Search for the cell housing the specified text and yield its (x, y) center coordinate. 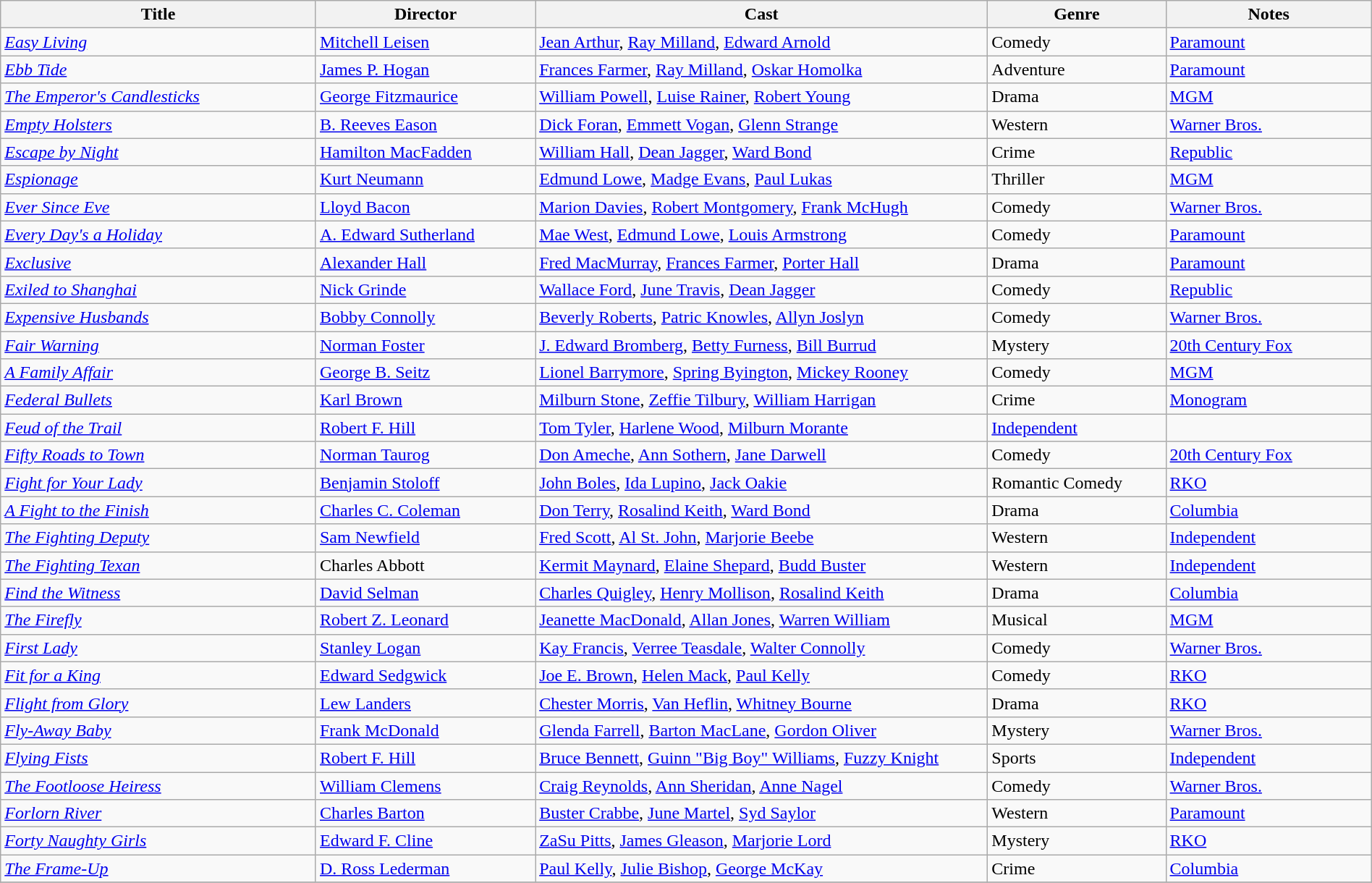
The Emperor's Candlesticks (158, 97)
Fifty Roads to Town (158, 455)
Bruce Bennett, Guinn "Big Boy" Williams, Fuzzy Knight (761, 758)
George B. Seitz (425, 373)
Karl Brown (425, 400)
Fred MacMurray, Frances Farmer, Porter Hall (761, 262)
Forty Naughty Girls (158, 841)
The Fighting Deputy (158, 538)
Edmund Lowe, Madge Evans, Paul Lukas (761, 179)
ZaSu Pitts, James Gleason, Marjorie Lord (761, 841)
Director (425, 14)
Notes (1269, 14)
Flying Fists (158, 758)
Charles Abbott (425, 565)
Frank McDonald (425, 730)
Fight for Your Lady (158, 483)
Buster Crabbe, June Martel, Syd Saylor (761, 814)
William Clemens (425, 785)
James P. Hogan (425, 69)
David Selman (425, 593)
Jean Arthur, Ray Milland, Edward Arnold (761, 42)
Easy Living (158, 42)
Kermit Maynard, Elaine Shepard, Budd Buster (761, 565)
Ever Since Eve (158, 207)
Nick Grinde (425, 290)
First Lady (158, 648)
Chester Morris, Van Heflin, Whitney Bourne (761, 703)
William Hall, Dean Jagger, Ward Bond (761, 152)
Craig Reynolds, Ann Sheridan, Anne Nagel (761, 785)
Fred Scott, Al St. John, Marjorie Beebe (761, 538)
Edward F. Cline (425, 841)
Wallace Ford, June Travis, Dean Jagger (761, 290)
Lew Landers (425, 703)
Charles Quigley, Henry Mollison, Rosalind Keith (761, 593)
Federal Bullets (158, 400)
John Boles, Ida Lupino, Jack Oakie (761, 483)
Expensive Husbands (158, 317)
Genre (1077, 14)
Milburn Stone, Zeffie Tilbury, William Harrigan (761, 400)
Adventure (1077, 69)
Charles C. Coleman (425, 510)
Alexander Hall (425, 262)
Robert Z. Leonard (425, 620)
The Firefly (158, 620)
Exiled to Shanghai (158, 290)
Glenda Farrell, Barton MacLane, Gordon Oliver (761, 730)
Espionage (158, 179)
Marion Davies, Robert Montgomery, Frank McHugh (761, 207)
Musical (1077, 620)
Don Ameche, Ann Sothern, Jane Darwell (761, 455)
Flight from Glory (158, 703)
J. Edward Bromberg, Betty Furness, Bill Burrud (761, 345)
Find the Witness (158, 593)
Benjamin Stoloff (425, 483)
D. Ross Lederman (425, 869)
Ebb Tide (158, 69)
Fair Warning (158, 345)
Paul Kelly, Julie Bishop, George McKay (761, 869)
Joe E. Brown, Helen Mack, Paul Kelly (761, 675)
Romantic Comedy (1077, 483)
William Powell, Luise Rainer, Robert Young (761, 97)
George Fitzmaurice (425, 97)
Mitchell Leisen (425, 42)
Monogram (1269, 400)
Feud of the Trail (158, 428)
Norman Foster (425, 345)
Cast (761, 14)
The Frame-Up (158, 869)
Bobby Connolly (425, 317)
Stanley Logan (425, 648)
A Family Affair (158, 373)
Mae West, Edmund Lowe, Louis Armstrong (761, 235)
Fly-Away Baby (158, 730)
Jeanette MacDonald, Allan Jones, Warren William (761, 620)
The Footloose Heiress (158, 785)
Don Terry, Rosalind Keith, Ward Bond (761, 510)
Dick Foran, Emmett Vogan, Glenn Strange (761, 124)
Sam Newfield (425, 538)
Kay Francis, Verree Teasdale, Walter Connolly (761, 648)
Lionel Barrymore, Spring Byington, Mickey Rooney (761, 373)
Tom Tyler, Harlene Wood, Milburn Morante (761, 428)
Kurt Neumann (425, 179)
B. Reeves Eason (425, 124)
Every Day's a Holiday (158, 235)
Thriller (1077, 179)
Forlorn River (158, 814)
Exclusive (158, 262)
Title (158, 14)
Fit for a King (158, 675)
Edward Sedgwick (425, 675)
Hamilton MacFadden (425, 152)
Lloyd Bacon (425, 207)
Norman Taurog (425, 455)
The Fighting Texan (158, 565)
A. Edward Sutherland (425, 235)
Sports (1077, 758)
Escape by Night (158, 152)
Frances Farmer, Ray Milland, Oskar Homolka (761, 69)
Empty Holsters (158, 124)
Beverly Roberts, Patric Knowles, Allyn Joslyn (761, 317)
Charles Barton (425, 814)
A Fight to the Finish (158, 510)
